Search for the cell housing the specified text and yield its (x, y) center coordinate. 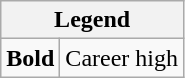
Career high (122, 58)
Bold (30, 58)
Legend (92, 20)
